Return (x, y) of the center of cell containing provided text 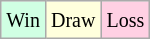
Win (24, 20)
Draw (72, 20)
Loss (126, 20)
